Output the (x, y) coordinate of the center of the cell containing the given text.  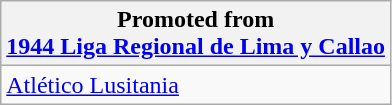
Promoted from1944 Liga Regional de Lima y Callao (196, 34)
Atlético Lusitania (196, 85)
